Return [x, y] of the center of cell containing provided text 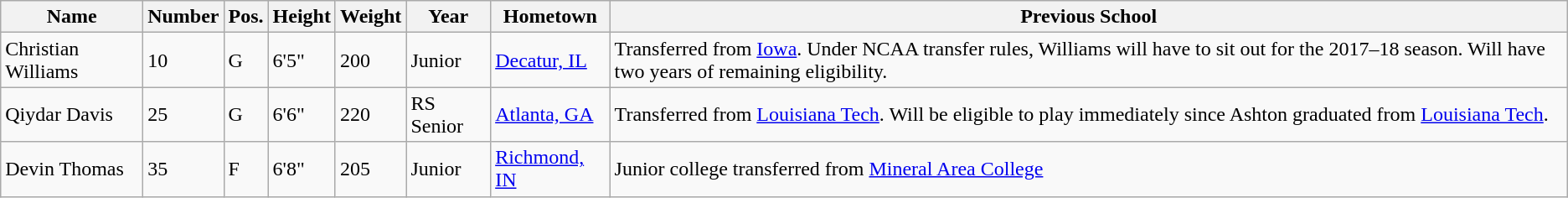
Hometown [550, 17]
Pos. [246, 17]
Previous School [1089, 17]
Weight [370, 17]
35 [183, 169]
Richmond, IN [550, 169]
10 [183, 60]
220 [370, 114]
Height [302, 17]
Year [449, 17]
Qiydar Davis [72, 114]
Devin Thomas [72, 169]
200 [370, 60]
RS Senior [449, 114]
Atlanta, GA [550, 114]
Transferred from Iowa. Under NCAA transfer rules, Williams will have to sit out for the 2017–18 season. Will have two years of remaining eligibility. [1089, 60]
Christian Williams [72, 60]
Junior college transferred from Mineral Area College [1089, 169]
F [246, 169]
25 [183, 114]
Name [72, 17]
Number [183, 17]
6'8" [302, 169]
6'5" [302, 60]
205 [370, 169]
Decatur, IL [550, 60]
Transferred from Louisiana Tech. Will be eligible to play immediately since Ashton graduated from Louisiana Tech. [1089, 114]
6'6" [302, 114]
